From the cell containing the given text, extract its center point as [X, Y] coordinate. 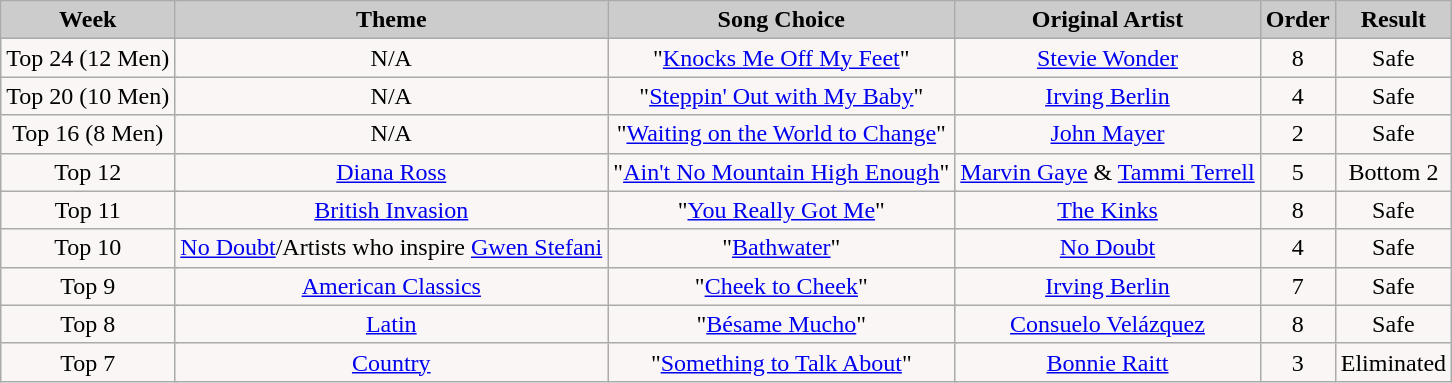
"Something to Talk About" [782, 362]
Top 8 [88, 324]
"Cheek to Cheek" [782, 286]
Latin [392, 324]
"Bésame Mucho" [782, 324]
Bonnie Raitt [1108, 362]
"Knocks Me Off My Feet" [782, 58]
John Mayer [1108, 134]
Bottom 2 [1393, 172]
Top 20 (10 Men) [88, 96]
Week [88, 20]
No Doubt/Artists who inspire Gwen Stefani [392, 248]
Original Artist [1108, 20]
American Classics [392, 286]
Top 12 [88, 172]
Country [392, 362]
Theme [392, 20]
Top 9 [88, 286]
Top 7 [88, 362]
Song Choice [782, 20]
"Steppin' Out with My Baby" [782, 96]
3 [1298, 362]
Result [1393, 20]
"Waiting on the World to Change" [782, 134]
Top 11 [88, 210]
2 [1298, 134]
Top 16 (8 Men) [88, 134]
Top 10 [88, 248]
Order [1298, 20]
"Ain't No Mountain High Enough" [782, 172]
7 [1298, 286]
Top 24 (12 Men) [88, 58]
5 [1298, 172]
"Bathwater" [782, 248]
Diana Ross [392, 172]
Consuelo Velázquez [1108, 324]
Marvin Gaye & Tammi Terrell [1108, 172]
British Invasion [392, 210]
Eliminated [1393, 362]
The Kinks [1108, 210]
"You Really Got Me" [782, 210]
No Doubt [1108, 248]
Stevie Wonder [1108, 58]
